Extract the (X, Y) coordinate from the center of the cell holding the provided text.  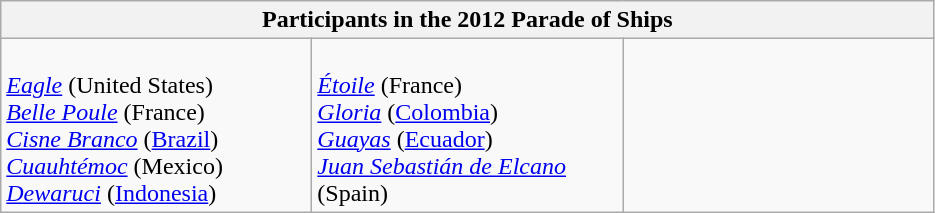
Participants in the 2012 Parade of Ships (468, 20)
Eagle (United States) Belle Poule (France) Cisne Branco (Brazil) Cuauhtémoc (Mexico) Dewaruci (Indonesia) (156, 126)
Étoile (France) Gloria (Colombia) Guayas (Ecuador) Juan Sebastián de Elcano (Spain) (468, 126)
